Find where the given text appears and provide that cell's center as (X, Y) coordinate. 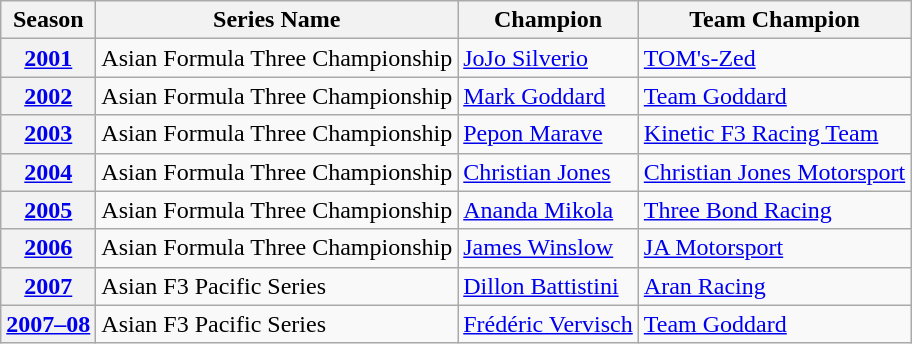
2005 (48, 210)
2003 (48, 134)
Pepon Marave (548, 134)
JoJo Silverio (548, 58)
Season (48, 20)
2007–08 (48, 324)
Frédéric Vervisch (548, 324)
2007 (48, 286)
Mark Goddard (548, 96)
JA Motorsport (774, 248)
TOM's-Zed (774, 58)
James Winslow (548, 248)
Series Name (277, 20)
Kinetic F3 Racing Team (774, 134)
Champion (548, 20)
2004 (48, 172)
2001 (48, 58)
Ananda Mikola (548, 210)
Aran Racing (774, 286)
Team Champion (774, 20)
2006 (48, 248)
Christian Jones Motorsport (774, 172)
Three Bond Racing (774, 210)
2002 (48, 96)
Dillon Battistini (548, 286)
Christian Jones (548, 172)
